Return [x, y] of the center of cell containing provided text 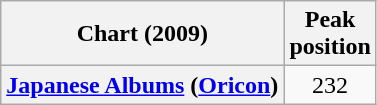
Chart (2009) [142, 34]
Peakposition [330, 34]
232 [330, 85]
Japanese Albums (Oricon) [142, 85]
